Identify which cell holds the provided text, then report its (x, y) central coordinate. 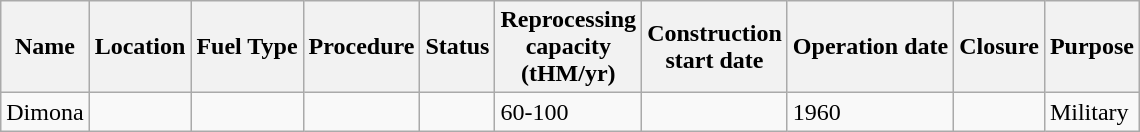
Operation date (870, 47)
60-100 (568, 112)
Constructionstart date (715, 47)
Reprocessingcapacity (tHM/yr) (568, 47)
Dimona (45, 112)
Location (140, 47)
1960 (870, 112)
Status (458, 47)
Procedure (362, 47)
Fuel Type (247, 47)
Military (1092, 112)
Purpose (1092, 47)
Closure (1000, 47)
Name (45, 47)
